Capture the cell that displays the provided text and extract its (X, Y) central coordinate. 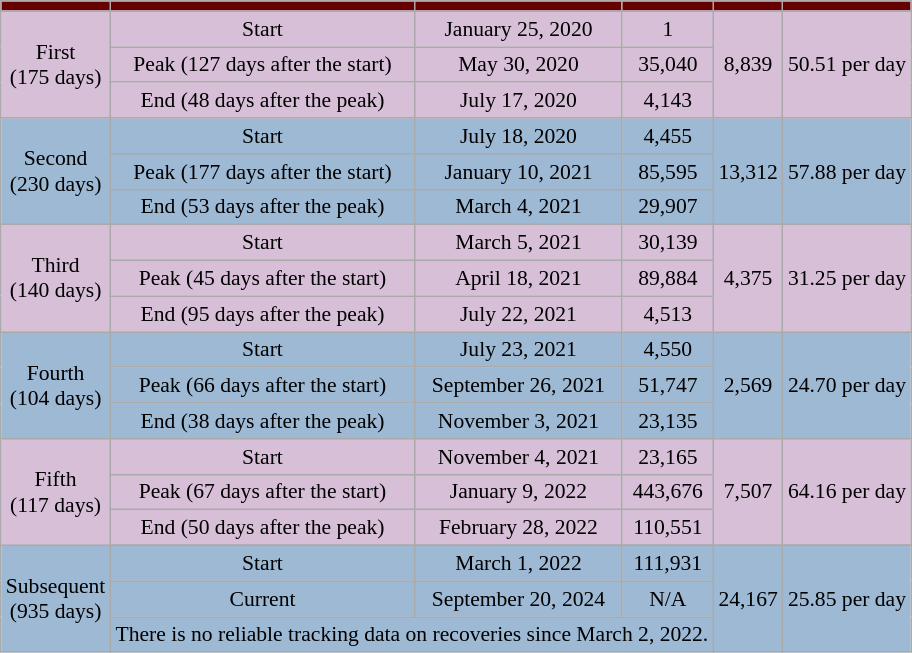
End (95 days after the peak) (262, 314)
64.16 per day (847, 492)
First(175 days) (56, 64)
November 4, 2021 (519, 457)
September 20, 2024 (519, 599)
4,143 (668, 101)
There is no reliable tracking data on recoveries since March 2, 2022. (412, 635)
Current (262, 599)
July 22, 2021 (519, 314)
25.85 per day (847, 600)
4,513 (668, 314)
N/A (668, 599)
Peak (67 days after the start) (262, 492)
111,931 (668, 564)
57.88 per day (847, 172)
4,550 (668, 350)
March 1, 2022 (519, 564)
July 17, 2020 (519, 101)
February 28, 2022 (519, 528)
29,907 (668, 207)
Subsequent(935 days) (56, 600)
8,839 (748, 64)
443,676 (668, 492)
13,312 (748, 172)
March 4, 2021 (519, 207)
23,135 (668, 421)
Peak (177 days after the start) (262, 172)
31.25 per day (847, 278)
May 30, 2020 (519, 65)
September 26, 2021 (519, 386)
January 25, 2020 (519, 29)
January 10, 2021 (519, 172)
End (53 days after the peak) (262, 207)
January 9, 2022 (519, 492)
End (38 days after the peak) (262, 421)
Fifth(117 days) (56, 492)
23,165 (668, 457)
110,551 (668, 528)
7,507 (748, 492)
4,455 (668, 136)
51,747 (668, 386)
March 5, 2021 (519, 243)
85,595 (668, 172)
July 18, 2020 (519, 136)
4,375 (748, 278)
November 3, 2021 (519, 421)
30,139 (668, 243)
Third(140 days) (56, 278)
35,040 (668, 65)
April 18, 2021 (519, 279)
Fourth(104 days) (56, 386)
89,884 (668, 279)
End (48 days after the peak) (262, 101)
24.70 per day (847, 386)
2,569 (748, 386)
Peak (45 days after the start) (262, 279)
Second(230 days) (56, 172)
1 (668, 29)
24,167 (748, 600)
50.51 per day (847, 64)
July 23, 2021 (519, 350)
End (50 days after the peak) (262, 528)
Peak (66 days after the start) (262, 386)
Peak (127 days after the start) (262, 65)
